Capture the cell that displays the provided text and extract its (x, y) central coordinate. 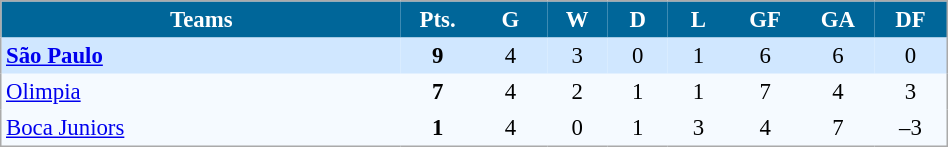
São Paulo (201, 56)
GF (766, 20)
G (510, 20)
Boca Juniors (201, 128)
–3 (910, 128)
DF (910, 20)
L (698, 20)
D (638, 20)
GA (838, 20)
Olimpia (201, 92)
9 (438, 56)
2 (578, 92)
Teams (201, 20)
W (578, 20)
Pts. (438, 20)
